From the cell containing the given text, extract its center point as [x, y] coordinate. 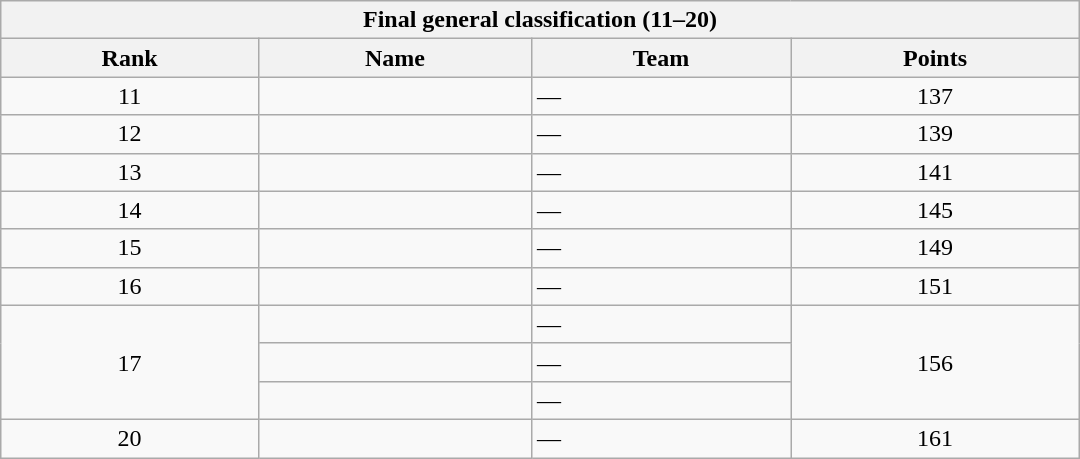
12 [130, 134]
151 [936, 286]
14 [130, 210]
161 [936, 438]
149 [936, 248]
20 [130, 438]
139 [936, 134]
Name [394, 58]
17 [130, 362]
137 [936, 96]
145 [936, 210]
Team [660, 58]
13 [130, 172]
Points [936, 58]
Rank [130, 58]
141 [936, 172]
11 [130, 96]
15 [130, 248]
16 [130, 286]
156 [936, 362]
Final general classification (11–20) [540, 20]
